Scan for the cell matching the given text and deliver its (x, y) coordinate at center. 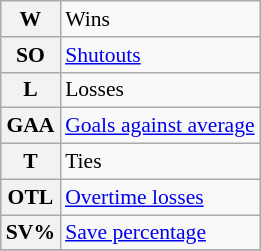
Goals against average (160, 126)
Ties (160, 162)
SO (30, 55)
GAA (30, 126)
Save percentage (160, 233)
OTL (30, 197)
SV% (30, 233)
W (30, 19)
Shutouts (160, 55)
Overtime losses (160, 197)
Losses (160, 90)
Wins (160, 19)
L (30, 90)
T (30, 162)
